Search for the cell housing the specified text and yield its [X, Y] center coordinate. 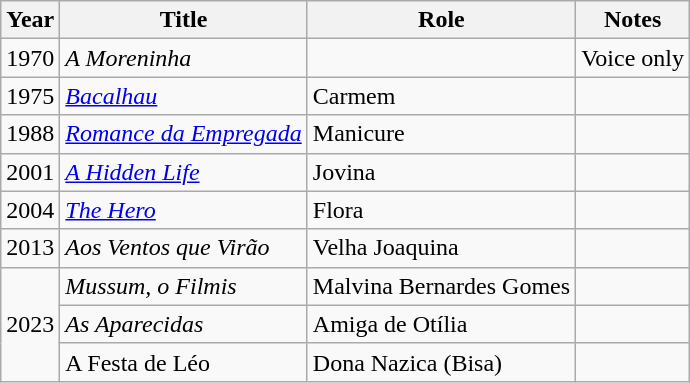
1970 [30, 58]
2013 [30, 248]
Aos Ventos que Virão [184, 248]
Flora [441, 210]
A Hidden Life [184, 172]
Velha Joaquina [441, 248]
1975 [30, 96]
Manicure [441, 134]
Title [184, 20]
As Aparecidas [184, 324]
Voice only [633, 58]
2004 [30, 210]
Bacalhau [184, 96]
Dona Nazica (Bisa) [441, 362]
Amiga de Otília [441, 324]
Jovina [441, 172]
The Hero [184, 210]
1988 [30, 134]
Role [441, 20]
Notes [633, 20]
Mussum, o Filmis [184, 286]
Year [30, 20]
Romance da Empregada [184, 134]
A Festa de Léo [184, 362]
2001 [30, 172]
2023 [30, 324]
Carmem [441, 96]
A Moreninha [184, 58]
Malvina Bernardes Gomes [441, 286]
